Extract the [X, Y] coordinate from the center of the cell holding the provided text.  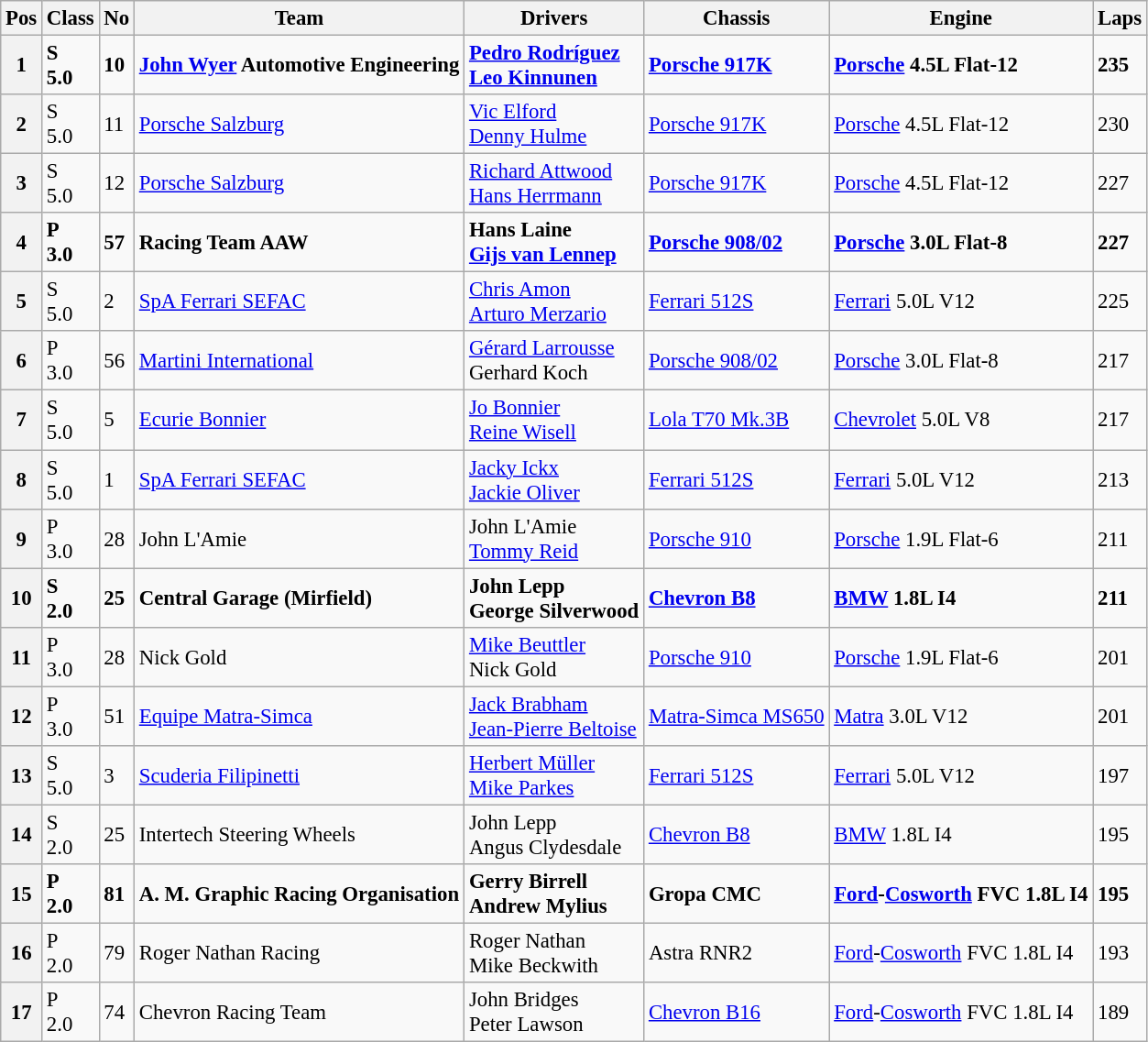
197 [1120, 775]
Ecurie Bonnier [299, 420]
Chevron B16 [737, 1012]
Hans Laine Gijs van Lennep [554, 242]
56 [116, 361]
Martini International [299, 361]
Chassis [737, 18]
John Wyer Automotive Engineering [299, 66]
235 [1120, 66]
Gérard Larrousse Gerhard Koch [554, 361]
4 [22, 242]
Equipe Matra-Simca [299, 717]
Chris Amon Arturo Merzario [554, 302]
Roger Nathan Racing [299, 953]
Racing Team AAW [299, 242]
Matra-Simca MS650 [737, 717]
Jo Bonnier Reine Wisell [554, 420]
79 [116, 953]
213 [1120, 480]
14 [22, 834]
Scuderia Filipinetti [299, 775]
Class [71, 18]
230 [1120, 125]
No [116, 18]
Roger Nathan Mike Beckwith [554, 953]
Gropa CMC [737, 894]
15 [22, 894]
Mike Beuttler Nick Gold [554, 656]
Drivers [554, 18]
Richard Attwood Hans Herrmann [554, 183]
Vic Elford Denny Hulme [554, 125]
Central Garage (Mirfield) [299, 598]
John Bridges Peter Lawson [554, 1012]
Nick Gold [299, 656]
13 [22, 775]
Astra RNR2 [737, 953]
Intertech Steering Wheels [299, 834]
6 [22, 361]
Jacky Ickx Jackie Oliver [554, 480]
Chevron Racing Team [299, 1012]
John Lepp Angus Clydesdale [554, 834]
81 [116, 894]
189 [1120, 1012]
Team [299, 18]
A. M. Graphic Racing Organisation [299, 894]
Chevrolet 5.0L V8 [961, 420]
Matra 3.0L V12 [961, 717]
Herbert Müller Mike Parkes [554, 775]
16 [22, 953]
193 [1120, 953]
Engine [961, 18]
Lola T70 Mk.3B [737, 420]
225 [1120, 302]
Jack Brabham Jean-Pierre Beltoise [554, 717]
17 [22, 1012]
7 [22, 420]
74 [116, 1012]
Gerry Birrell Andrew Mylius [554, 894]
8 [22, 480]
Laps [1120, 18]
57 [116, 242]
51 [116, 717]
9 [22, 539]
Pos [22, 18]
John Lepp George Silverwood [554, 598]
John L'Amie [299, 539]
Pedro Rodríguez Leo Kinnunen [554, 66]
John L'Amie Tommy Reid [554, 539]
